Capture the cell that displays the provided text and extract its (X, Y) central coordinate. 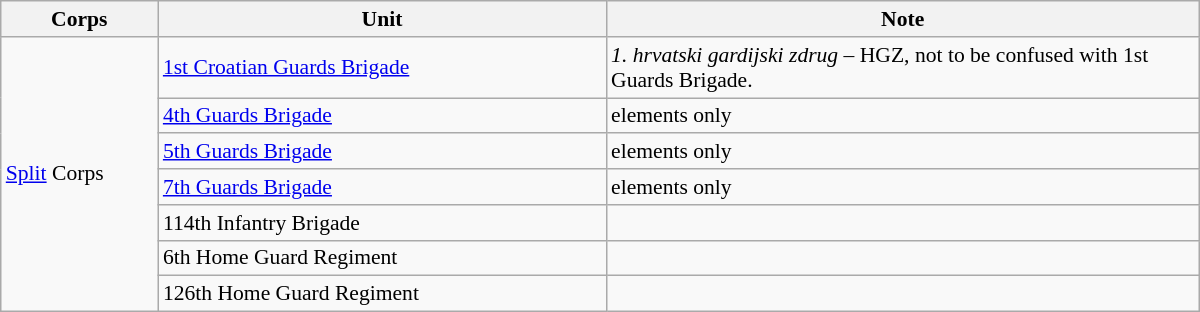
126th Home Guard Regiment (382, 294)
6th Home Guard Regiment (382, 258)
Note (902, 19)
4th Guards Brigade (382, 116)
7th Guards Brigade (382, 187)
1. hrvatski gardijski zdrug – HGZ, not to be confused with 1st Guards Brigade. (902, 68)
5th Guards Brigade (382, 152)
Unit (382, 19)
Corps (80, 19)
1st Croatian Guards Brigade (382, 68)
114th Infantry Brigade (382, 223)
Split Corps (80, 174)
